Provide the [X, Y] coordinate of the cell's center where the given text is located.  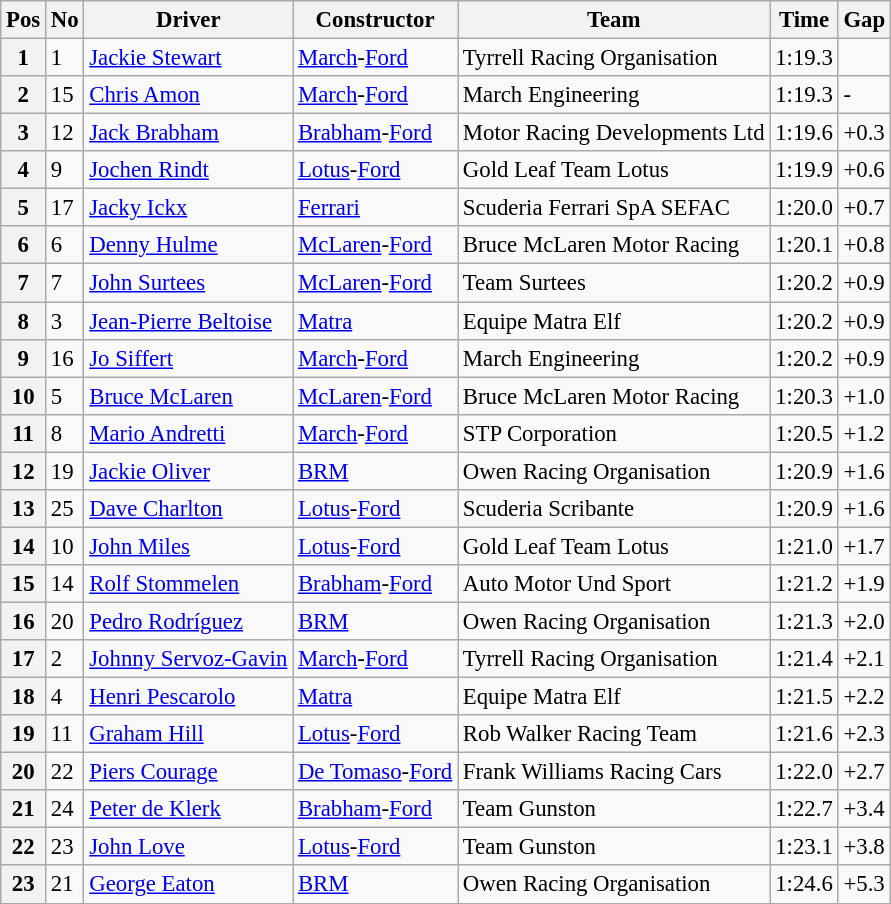
Driver [188, 20]
Dave Charlton [188, 509]
George Eaton [188, 885]
+1.9 [864, 584]
Mario Andretti [188, 433]
+0.3 [864, 133]
+0.8 [864, 245]
Jochen Rindt [188, 170]
Jackie Stewart [188, 58]
No [65, 20]
Pos [24, 20]
Chris Amon [188, 95]
Johnny Servoz-Gavin [188, 659]
1:20.5 [804, 433]
Jo Siffert [188, 358]
Scuderia Ferrari SpA SEFAC [614, 208]
Auto Motor Und Sport [614, 584]
+1.0 [864, 396]
1:22.7 [804, 809]
Jacky Ickx [188, 208]
+2.2 [864, 697]
De Tomaso-Ford [376, 772]
+2.3 [864, 734]
Scuderia Scribante [614, 509]
1:21.6 [804, 734]
1:19.6 [804, 133]
1:21.0 [804, 546]
Team [614, 20]
+2.1 [864, 659]
Pedro Rodríguez [188, 621]
Peter de Klerk [188, 809]
1:22.0 [804, 772]
Denny Hulme [188, 245]
+1.7 [864, 546]
+5.3 [864, 885]
Jean-Pierre Beltoise [188, 321]
+1.2 [864, 433]
1:21.2 [804, 584]
Gap [864, 20]
John Miles [188, 546]
John Love [188, 847]
Time [804, 20]
+2.0 [864, 621]
+3.8 [864, 847]
1:20.3 [804, 396]
Rob Walker Racing Team [614, 734]
+3.4 [864, 809]
1:21.5 [804, 697]
Jack Brabham [188, 133]
13 [24, 509]
+0.6 [864, 170]
Motor Racing Developments Ltd [614, 133]
- [864, 95]
Team Surtees [614, 283]
Constructor [376, 20]
Rolf Stommelen [188, 584]
John Surtees [188, 283]
Jackie Oliver [188, 471]
+0.7 [864, 208]
1:23.1 [804, 847]
1:20.1 [804, 245]
24 [65, 809]
1:21.4 [804, 659]
1:21.3 [804, 621]
1:20.0 [804, 208]
Ferrari [376, 208]
Frank Williams Racing Cars [614, 772]
Graham Hill [188, 734]
Henri Pescarolo [188, 697]
18 [24, 697]
Piers Courage [188, 772]
1:24.6 [804, 885]
Bruce McLaren [188, 396]
1:19.9 [804, 170]
STP Corporation [614, 433]
+2.7 [864, 772]
25 [65, 509]
